Extract the (x, y) coordinate from the center of the cell holding the provided text.  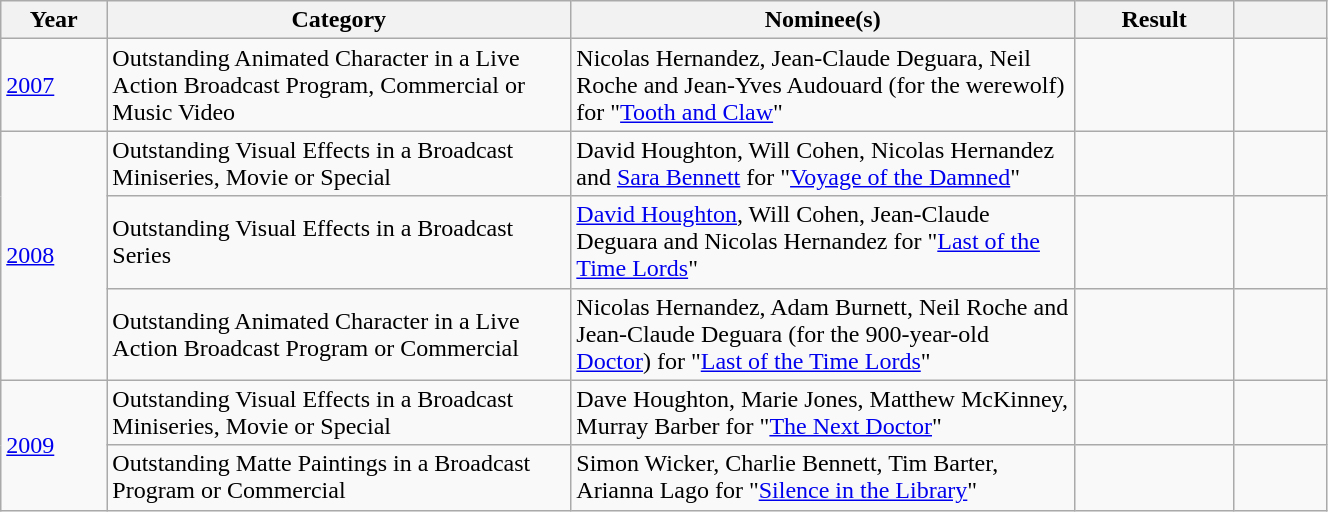
Nicolas Hernandez, Jean-Claude Deguara, Neil Roche and Jean-Yves Audouard (for the werewolf) for "Tooth and Claw" (823, 85)
David Houghton, Will Cohen, Jean-Claude Deguara and Nicolas Hernandez for "Last of the Time Lords" (823, 242)
Nicolas Hernandez, Adam Burnett, Neil Roche and Jean-Claude Deguara (for the 900-year-old Doctor) for "Last of the Time Lords" (823, 334)
Nominee(s) (823, 20)
2008 (54, 256)
2009 (54, 445)
2007 (54, 85)
Outstanding Visual Effects in a Broadcast Series (339, 242)
Outstanding Matte Paintings in a Broadcast Program or Commercial (339, 478)
Simon Wicker, Charlie Bennett, Tim Barter, Arianna Lago for "Silence in the Library" (823, 478)
Outstanding Animated Character in a Live Action Broadcast Program, Commercial or Music Video (339, 85)
Category (339, 20)
David Houghton, Will Cohen, Nicolas Hernandez and Sara Bennett for "Voyage of the Damned" (823, 164)
Outstanding Animated Character in a Live Action Broadcast Program or Commercial (339, 334)
Dave Houghton, Marie Jones, Matthew McKinney, Murray Barber for "The Next Doctor" (823, 412)
Year (54, 20)
Result (1154, 20)
